Scan for the cell matching the given text and deliver its (x, y) coordinate at center. 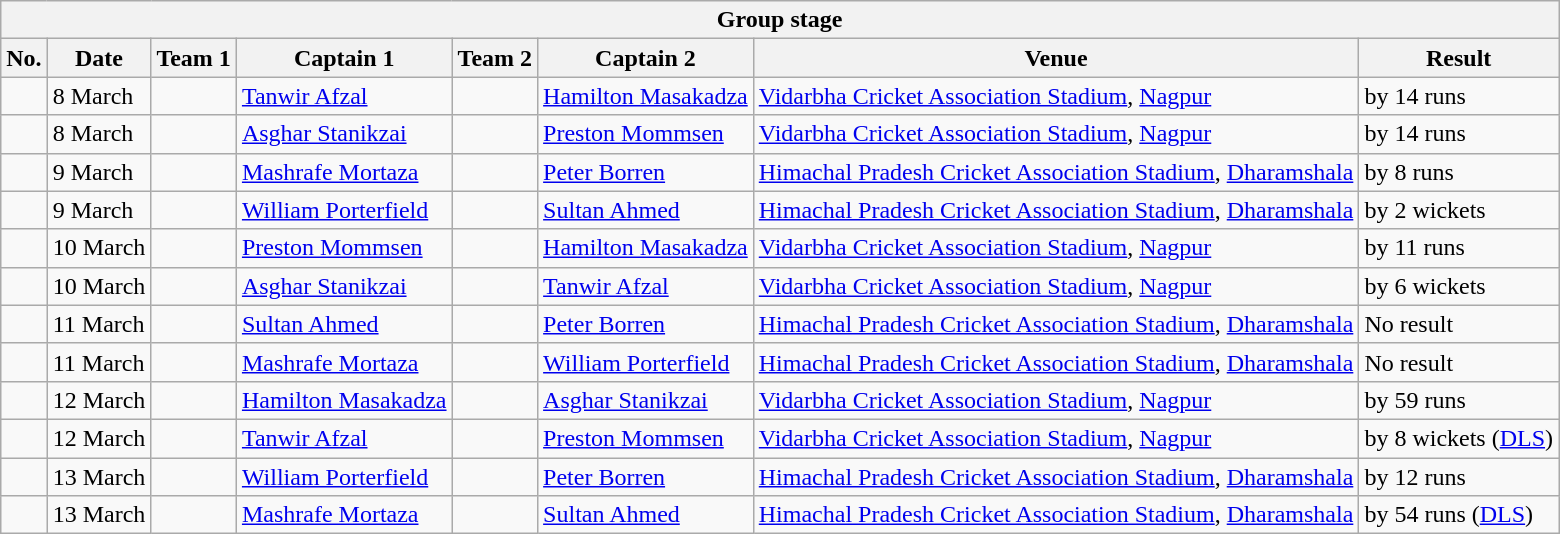
Team 1 (194, 58)
Team 2 (495, 58)
Date (99, 58)
by 11 runs (1459, 248)
by 8 runs (1459, 172)
by 59 runs (1459, 400)
by 2 wickets (1459, 210)
by 6 wickets (1459, 286)
by 54 runs (DLS) (1459, 515)
Group stage (780, 20)
Venue (1056, 58)
Captain 2 (646, 58)
Result (1459, 58)
Captain 1 (344, 58)
No. (24, 58)
by 12 runs (1459, 477)
by 8 wickets (DLS) (1459, 438)
